Output the (X, Y) coordinate of the center of the cell containing the given text.  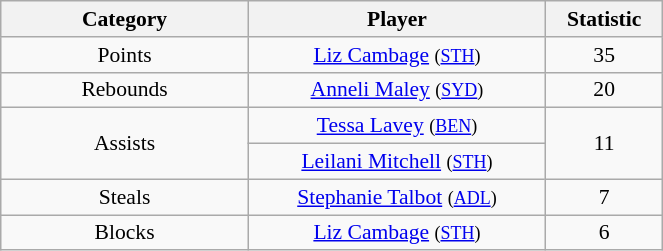
Rebounds (125, 90)
Stephanie Talbot (ADL) (396, 197)
Points (125, 55)
11 (604, 144)
Player (396, 19)
20 (604, 90)
Steals (125, 197)
6 (604, 233)
7 (604, 197)
Tessa Lavey (BEN) (396, 126)
Statistic (604, 19)
Assists (125, 144)
Anneli Maley (SYD) (396, 90)
35 (604, 55)
Category (125, 19)
Leilani Mitchell (STH) (396, 162)
Blocks (125, 233)
